Search for the cell housing the specified text and yield its [x, y] center coordinate. 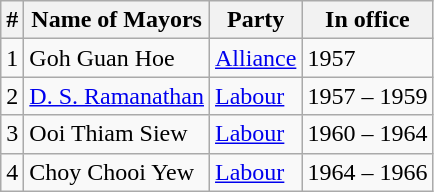
1 [12, 58]
In office [368, 20]
Ooi Thiam Siew [117, 134]
Choy Chooi Yew [117, 172]
Goh Guan Hoe [117, 58]
Name of Mayors [117, 20]
D. S. Ramanathan [117, 96]
2 [12, 96]
Alliance [256, 58]
1957 – 1959 [368, 96]
Party [256, 20]
3 [12, 134]
4 [12, 172]
1957 [368, 58]
1964 – 1966 [368, 172]
# [12, 20]
1960 – 1964 [368, 134]
